Provide the [X, Y] coordinate of the cell's center where the given text is located.  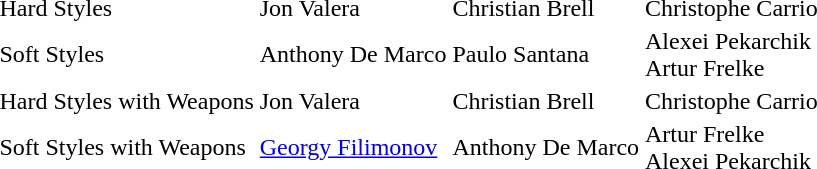
Christian Brell [546, 101]
Jon Valera [353, 101]
Anthony De Marco [353, 54]
Paulo Santana [546, 54]
